Scan for the cell matching the given text and deliver its [X, Y] coordinate at center. 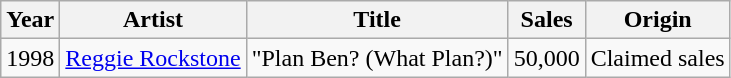
50,000 [546, 58]
Title [377, 20]
Reggie Rockstone [153, 58]
Claimed sales [658, 58]
1998 [30, 58]
Year [30, 20]
"Plan Ben? (What Plan?)" [377, 58]
Origin [658, 20]
Artist [153, 20]
Sales [546, 20]
